Find where the given text appears and provide that cell's center as (X, Y) coordinate. 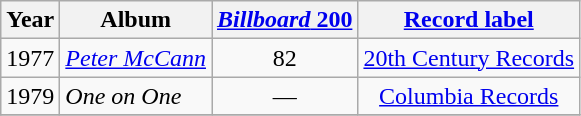
Year (30, 20)
Columbia Records (469, 96)
Peter McCann (136, 58)
82 (285, 58)
Album (136, 20)
— (285, 96)
One on One (136, 96)
1979 (30, 96)
1977 (30, 58)
Record label (469, 20)
Billboard 200 (285, 20)
20th Century Records (469, 58)
